For the text-containing cell, return its midpoint in (X, Y) coordinate format. 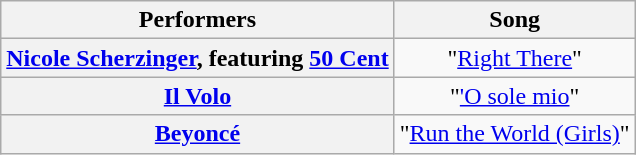
Song (514, 20)
Beyoncé (198, 134)
Performers (198, 20)
"Run the World (Girls)" (514, 134)
Il Volo (198, 96)
Nicole Scherzinger, featuring 50 Cent (198, 58)
"'O sole mio" (514, 96)
"Right There" (514, 58)
